Return [x, y] of the center of cell containing provided text 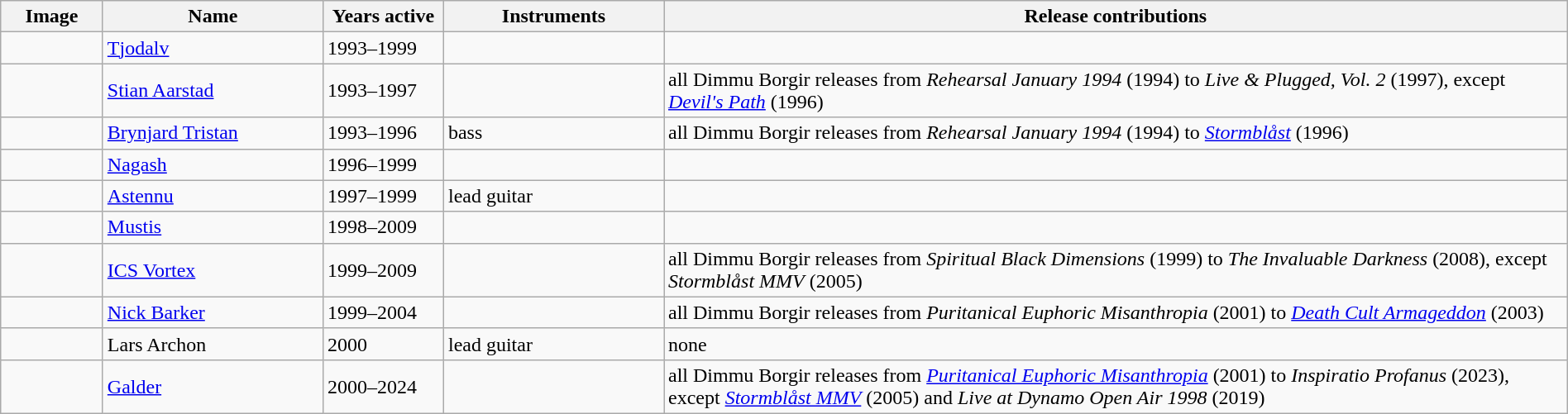
1998–2009 [383, 227]
Release contributions [1115, 17]
Galder [213, 387]
1996–1999 [383, 164]
2000–2024 [383, 387]
Stian Aarstad [213, 91]
Nick Barker [213, 312]
Nagash [213, 164]
all Dimmu Borgir releases from Puritanical Euphoric Misanthropia (2001) to Death Cult Armageddon (2003) [1115, 312]
all Dimmu Borgir releases from Spiritual Black Dimensions (1999) to The Invaluable Darkness (2008), except Stormblåst MMV (2005) [1115, 269]
Instruments [553, 17]
1993–1996 [383, 133]
Brynjard Tristan [213, 133]
1999–2009 [383, 269]
all Dimmu Borgir releases from Rehearsal January 1994 (1994) to Stormblåst (1996) [1115, 133]
1997–1999 [383, 196]
Image [52, 17]
1993–1999 [383, 48]
Years active [383, 17]
Lars Archon [213, 344]
1993–1997 [383, 91]
bass [553, 133]
none [1115, 344]
Tjodalv [213, 48]
ICS Vortex [213, 269]
1999–2004 [383, 312]
2000 [383, 344]
Name [213, 17]
Astennu [213, 196]
Mustis [213, 227]
all Dimmu Borgir releases from Rehearsal January 1994 (1994) to Live & Plugged, Vol. 2 (1997), except Devil's Path (1996) [1115, 91]
